Return [x, y] of the center of cell containing provided text 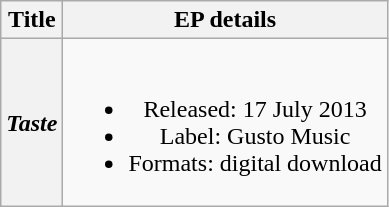
Taste [32, 122]
EP details [225, 20]
Released: 17 July 2013Label: Gusto MusicFormats: digital download [225, 122]
Title [32, 20]
